Capture the cell that displays the provided text and extract its (x, y) central coordinate. 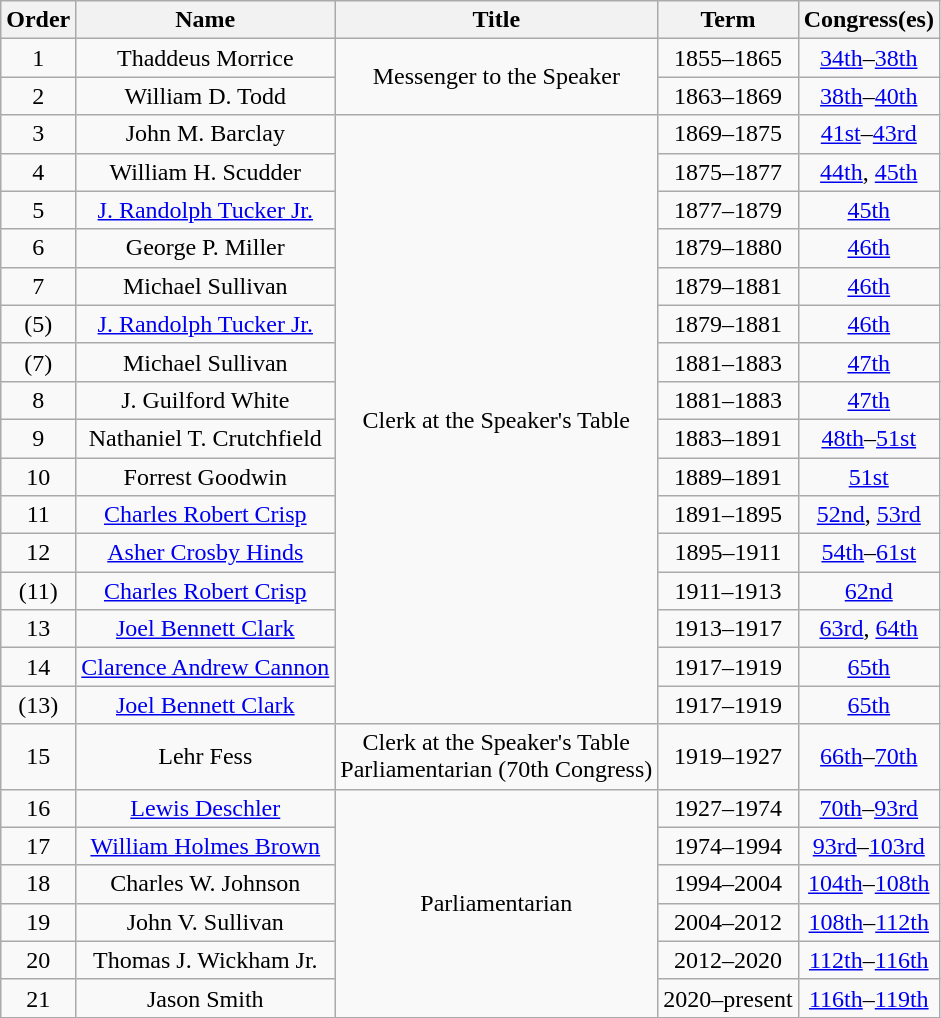
19 (38, 922)
Jason Smith (206, 998)
51st (868, 477)
2012–2020 (728, 960)
6 (38, 248)
1883–1891 (728, 438)
18 (38, 884)
(11) (38, 591)
7 (38, 286)
Lehr Fess (206, 756)
Lewis Deschler (206, 808)
Title (496, 20)
1863–1869 (728, 96)
Clerk at the Speaker's Table (496, 420)
21 (38, 998)
44th, 45th (868, 172)
Clarence Andrew Cannon (206, 667)
17 (38, 846)
62nd (868, 591)
Messenger to the Speaker (496, 77)
10 (38, 477)
66th–70th (868, 756)
63rd, 64th (868, 629)
1974–1994 (728, 846)
8 (38, 400)
116th–119th (868, 998)
J. Guilford White (206, 400)
38th–40th (868, 96)
Parliamentarian (496, 903)
Name (206, 20)
20 (38, 960)
1889–1891 (728, 477)
48th–51st (868, 438)
93rd–103rd (868, 846)
William D. Todd (206, 96)
2020–present (728, 998)
Forrest Goodwin (206, 477)
1919–1927 (728, 756)
3 (38, 134)
1855–1865 (728, 58)
112th–116th (868, 960)
1911–1913 (728, 591)
(5) (38, 324)
Nathaniel T. Crutchfield (206, 438)
1891–1895 (728, 515)
70th–93rd (868, 808)
41st–43rd (868, 134)
Asher Crosby Hinds (206, 553)
2004–2012 (728, 922)
(13) (38, 705)
2 (38, 96)
Thomas J. Wickham Jr. (206, 960)
George P. Miller (206, 248)
108th–112th (868, 922)
John V. Sullivan (206, 922)
Term (728, 20)
104th–108th (868, 884)
45th (868, 210)
14 (38, 667)
15 (38, 756)
4 (38, 172)
1877–1879 (728, 210)
1895–1911 (728, 553)
54th–61st (868, 553)
William H. Scudder (206, 172)
(7) (38, 362)
Clerk at the Speaker's TableParliamentarian (70th Congress) (496, 756)
9 (38, 438)
Order (38, 20)
1869–1875 (728, 134)
1927–1974 (728, 808)
1879–1880 (728, 248)
1913–1917 (728, 629)
1875–1877 (728, 172)
William Holmes Brown (206, 846)
12 (38, 553)
34th–38th (868, 58)
11 (38, 515)
John M. Barclay (206, 134)
16 (38, 808)
13 (38, 629)
1 (38, 58)
Congress(es) (868, 20)
52nd, 53rd (868, 515)
5 (38, 210)
Thaddeus Morrice (206, 58)
Charles W. Johnson (206, 884)
1994–2004 (728, 884)
